Pinpoint the cell where the given text exists, returning its [X, Y] midpoint coordinate. 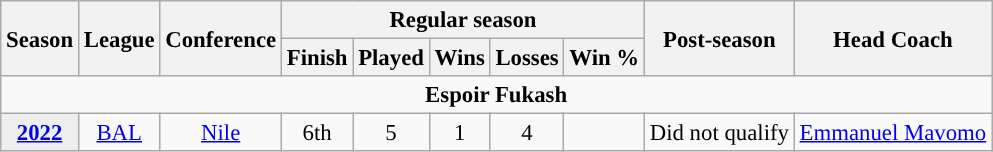
6th [316, 133]
Finish [316, 58]
5 [391, 133]
Win % [604, 58]
Losses [527, 58]
Did not qualify [719, 133]
Played [391, 58]
League [118, 38]
Emmanuel Mavomo [892, 133]
2022 [40, 133]
4 [527, 133]
BAL [118, 133]
Espoir Fukash [496, 95]
Conference [221, 38]
Wins [460, 58]
Nile [221, 133]
Post-season [719, 38]
1 [460, 133]
Head Coach [892, 38]
Season [40, 38]
Regular season [462, 20]
